Return [x, y] of the center of cell containing provided text 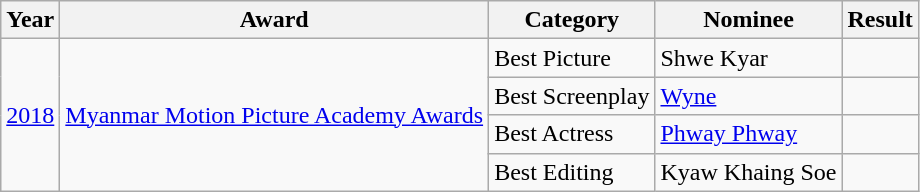
Phway Phway [748, 134]
Best Picture [572, 58]
Wyne [748, 96]
Best Actress [572, 134]
Myanmar Motion Picture Academy Awards [274, 115]
2018 [30, 115]
Kyaw Khaing Soe [748, 172]
Best Editing [572, 172]
Best Screenplay [572, 96]
Result [880, 20]
Year [30, 20]
Nominee [748, 20]
Shwe Kyar [748, 58]
Category [572, 20]
Award [274, 20]
